Identify which cell holds the provided text, then report its [X, Y] central coordinate. 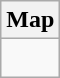
Map [30, 20]
